Identify which cell holds the provided text, then report its (x, y) central coordinate. 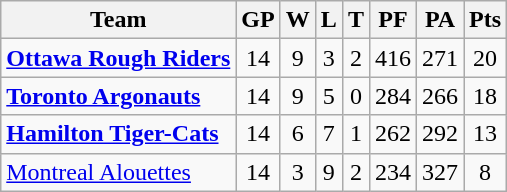
5 (328, 96)
262 (392, 134)
6 (298, 134)
18 (486, 96)
GP (258, 20)
Montreal Alouettes (118, 172)
Pts (486, 20)
292 (440, 134)
Hamilton Tiger-Cats (118, 134)
Toronto Argonauts (118, 96)
8 (486, 172)
W (298, 20)
1 (356, 134)
234 (392, 172)
7 (328, 134)
T (356, 20)
284 (392, 96)
PA (440, 20)
0 (356, 96)
266 (440, 96)
416 (392, 58)
Ottawa Rough Riders (118, 58)
L (328, 20)
Team (118, 20)
327 (440, 172)
20 (486, 58)
13 (486, 134)
PF (392, 20)
271 (440, 58)
